Locate the cell with the specified text and output its [X, Y] center coordinate. 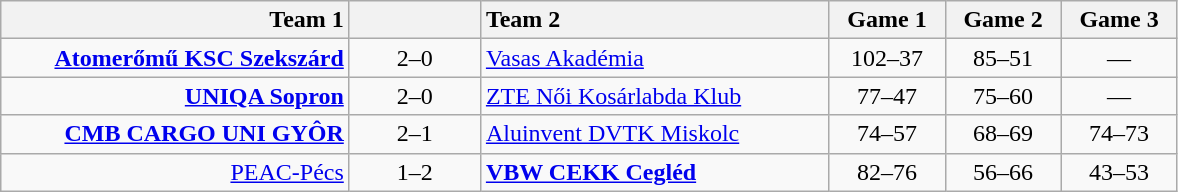
85–51 [1003, 58]
56–66 [1003, 172]
Atomerőmű KSC Szekszárd [176, 58]
Vasas Akadémia [654, 58]
Team 2 [654, 20]
74–57 [887, 134]
102–37 [887, 58]
43–53 [1119, 172]
2–1 [414, 134]
Aluinvent DVTK Miskolc [654, 134]
ZTE Női Kosárlabda Klub [654, 96]
75–60 [1003, 96]
Game 1 [887, 20]
Team 1 [176, 20]
UNIQA Sopron [176, 96]
68–69 [1003, 134]
74–73 [1119, 134]
77–47 [887, 96]
82–76 [887, 172]
PEAC-Pécs [176, 172]
CMB CARGO UNI GYÔR [176, 134]
VBW CEKK Cegléd [654, 172]
Game 3 [1119, 20]
1–2 [414, 172]
Game 2 [1003, 20]
